Determine the [X, Y] coordinate at the center of the cell enclosing the given text.  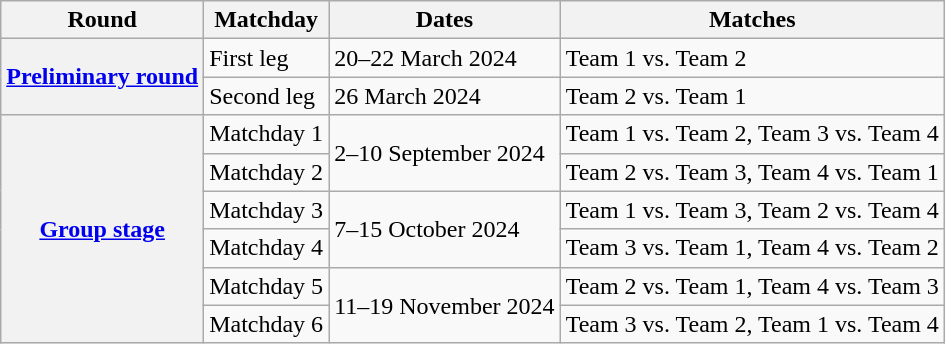
Matchday 4 [266, 248]
Team 1 vs. Team 3, Team 2 vs. Team 4 [752, 210]
Matchday 6 [266, 324]
2–10 September 2024 [444, 153]
Matchday 1 [266, 134]
Matches [752, 20]
Matchday 5 [266, 286]
Group stage [102, 229]
Matchday 3 [266, 210]
Team 3 vs. Team 1, Team 4 vs. Team 2 [752, 248]
7–15 October 2024 [444, 229]
20–22 March 2024 [444, 58]
Round [102, 20]
Team 2 vs. Team 1, Team 4 vs. Team 3 [752, 286]
Matchday 2 [266, 172]
26 March 2024 [444, 96]
11–19 November 2024 [444, 305]
Team 3 vs. Team 2, Team 1 vs. Team 4 [752, 324]
Preliminary round [102, 77]
Team 2 vs. Team 3, Team 4 vs. Team 1 [752, 172]
Second leg [266, 96]
First leg [266, 58]
Matchday [266, 20]
Dates [444, 20]
Team 1 vs. Team 2, Team 3 vs. Team 4 [752, 134]
Team 2 vs. Team 1 [752, 96]
Team 1 vs. Team 2 [752, 58]
